Detect which cell encompasses the target text, then output its (X, Y) center coordinate. 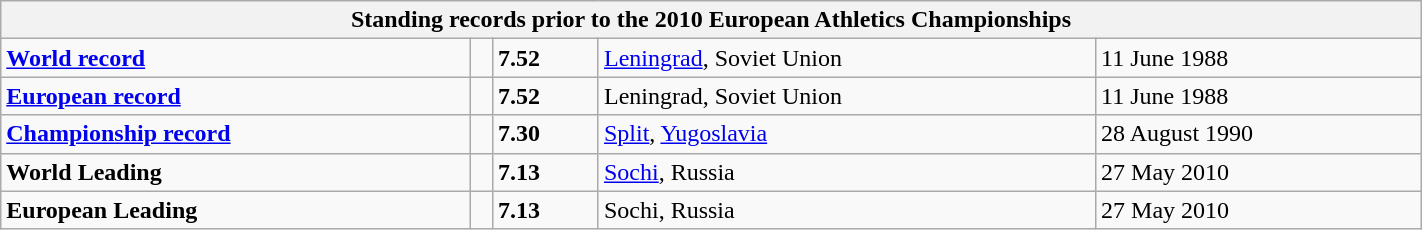
Championship record (236, 134)
European Leading (236, 210)
World Leading (236, 172)
Standing records prior to the 2010 European Athletics Championships (711, 20)
European record (236, 96)
Split, Yugoslavia (846, 134)
World record (236, 58)
7.30 (546, 134)
28 August 1990 (1259, 134)
